Provide the [x, y] coordinate of the cell's center where the given text is located.  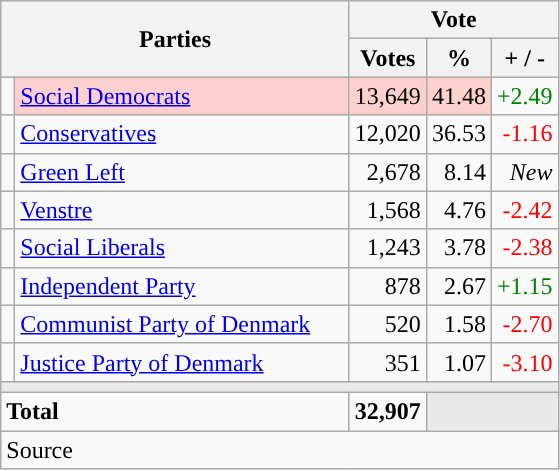
-2.70 [524, 324]
2.67 [458, 286]
12,020 [388, 134]
Vote [454, 20]
Source [280, 449]
13,649 [388, 96]
3.78 [458, 248]
2,678 [388, 172]
Venstre [182, 210]
36.53 [458, 134]
Justice Party of Denmark [182, 362]
1.58 [458, 324]
Total [176, 411]
1,243 [388, 248]
32,907 [388, 411]
+1.15 [524, 286]
41.48 [458, 96]
351 [388, 362]
Social Liberals [182, 248]
+ / - [524, 58]
% [458, 58]
-3.10 [524, 362]
8.14 [458, 172]
+2.49 [524, 96]
Votes [388, 58]
878 [388, 286]
Green Left [182, 172]
1.07 [458, 362]
New [524, 172]
520 [388, 324]
-1.16 [524, 134]
-2.42 [524, 210]
-2.38 [524, 248]
Social Democrats [182, 96]
4.76 [458, 210]
Conservatives [182, 134]
Communist Party of Denmark [182, 324]
Independent Party [182, 286]
1,568 [388, 210]
Parties [176, 39]
